Extract the (X, Y) coordinate from the center of the cell holding the provided text.  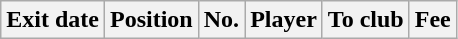
No. (221, 20)
Exit date (53, 20)
To club (366, 20)
Player (284, 20)
Position (151, 20)
Fee (432, 20)
